For the text-containing cell, return its midpoint in (X, Y) coordinate format. 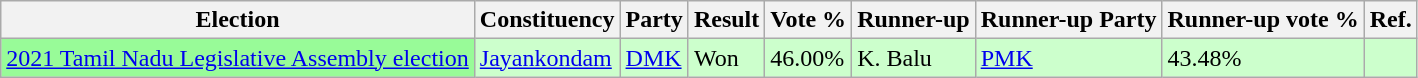
Jayankondam (547, 58)
43.48% (1263, 58)
46.00% (808, 58)
Ref. (1390, 20)
Election (238, 20)
PMK (1068, 58)
Runner-up Party (1068, 20)
Party (654, 20)
Runner-up (914, 20)
Constituency (547, 20)
K. Balu (914, 58)
Runner-up vote % (1263, 20)
2021 Tamil Nadu Legislative Assembly election (238, 58)
Vote % (808, 20)
Won (726, 58)
Result (726, 20)
DMK (654, 58)
